Capture the cell that displays the provided text and extract its (x, y) central coordinate. 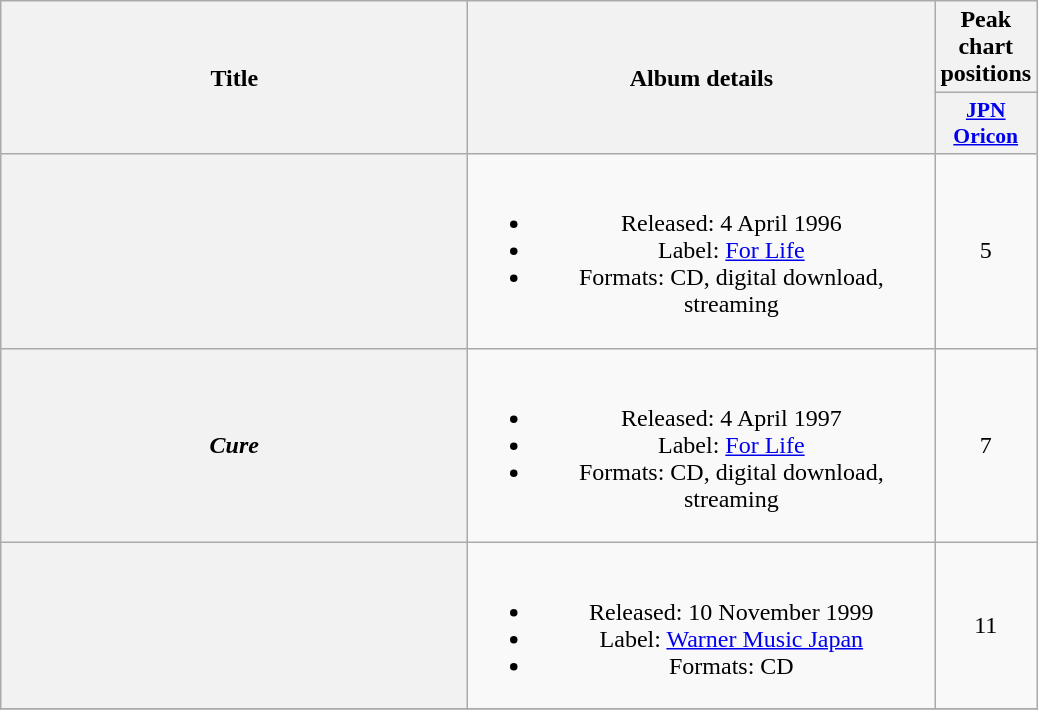
Cure (234, 445)
Peak chart positions (986, 47)
7 (986, 445)
Released: 10 November 1999Label: Warner Music JapanFormats: CD (702, 626)
JPNOricon (986, 124)
Title (234, 78)
Album details (702, 78)
11 (986, 626)
5 (986, 251)
Released: 4 April 1997Label: For LifeFormats: CD, digital download, streaming (702, 445)
Released: 4 April 1996Label: For LifeFormats: CD, digital download, streaming (702, 251)
